Identify which cell holds the provided text, then report its (X, Y) central coordinate. 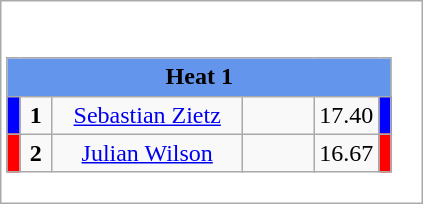
Julian Wilson (148, 153)
2 (36, 153)
Sebastian Zietz (148, 115)
Heat 1 (199, 77)
Heat 1 1 Sebastian Zietz 17.40 2 Julian Wilson 16.67 (212, 102)
1 (36, 115)
16.67 (346, 153)
17.40 (346, 115)
